Capture the cell that displays the provided text and extract its [x, y] central coordinate. 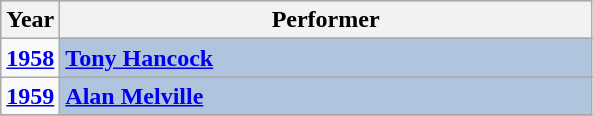
Performer [326, 20]
Alan Melville [326, 96]
Tony Hancock [326, 58]
Year [30, 20]
1958 [30, 58]
1959 [30, 96]
